Scan for the cell matching the given text and deliver its (x, y) coordinate at center. 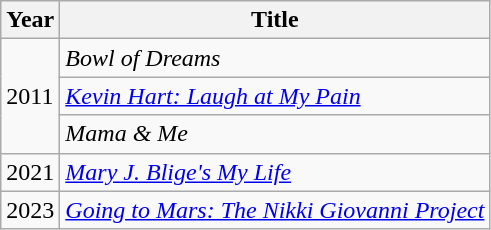
Bowl of Dreams (275, 58)
Going to Mars: The Nikki Giovanni Project (275, 210)
Kevin Hart: Laugh at My Pain (275, 96)
Mary J. Blige's My Life (275, 172)
Mama & Me (275, 134)
Title (275, 20)
2021 (30, 172)
2023 (30, 210)
Year (30, 20)
2011 (30, 96)
